Scan for the cell matching the given text and deliver its [x, y] coordinate at center. 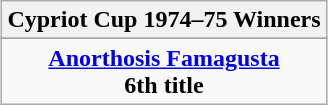
Anorthosis Famagusta6th title [164, 72]
Cypriot Cup 1974–75 Winners [164, 20]
